From the cell containing the given text, extract its center point as (X, Y) coordinate. 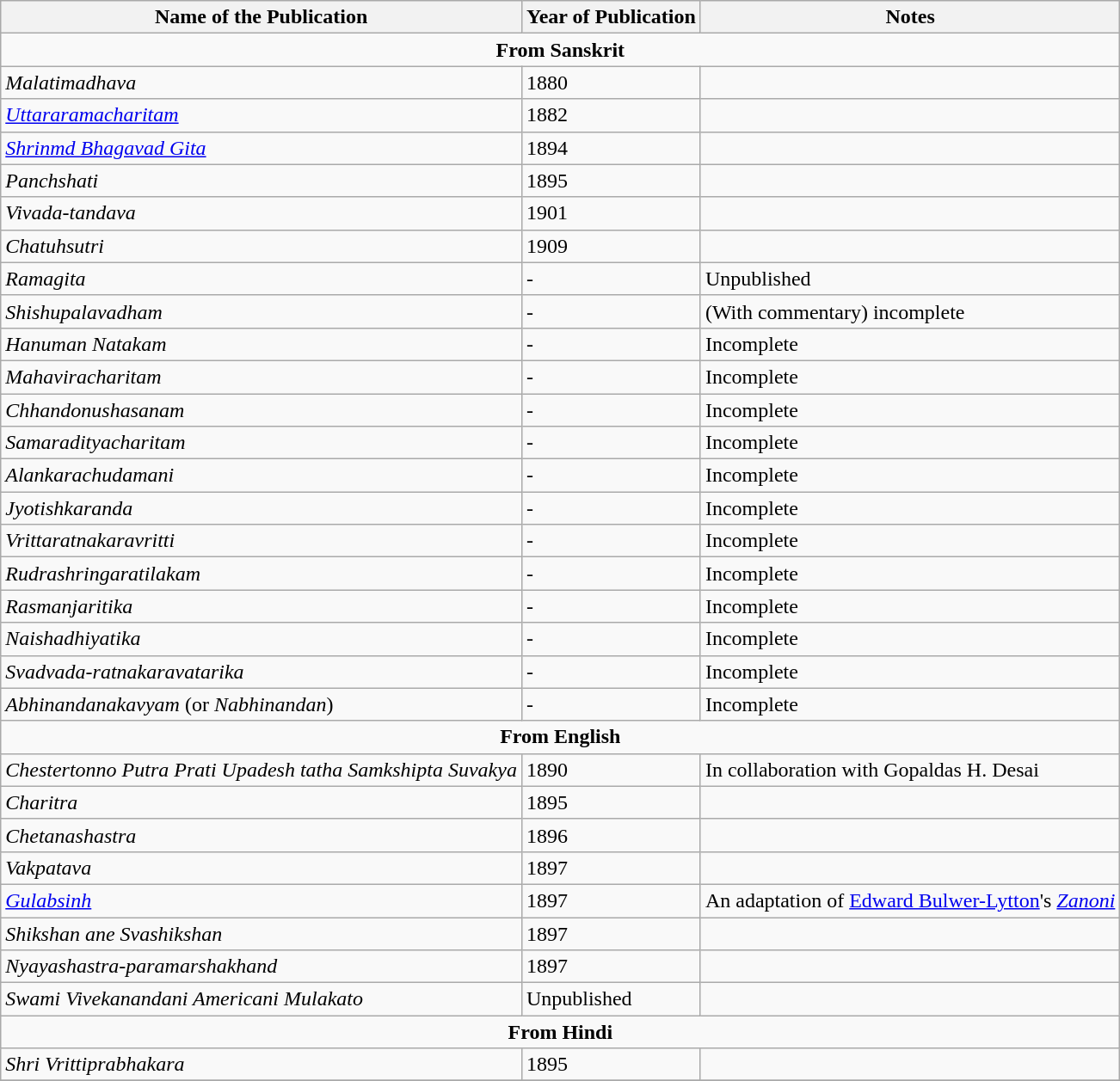
1909 (611, 246)
Vakpatava (262, 868)
Notes (910, 17)
Shishupalavadham (262, 311)
1890 (611, 770)
Jyotishkaranda (262, 508)
Svadvada-ratnakaravatarika (262, 672)
Chhandonushasanam (262, 410)
Shri Vrittiprabhakara (262, 1065)
Shrinmd Bhagavad Gita (262, 148)
Vrittaratnakaravritti (262, 541)
An adaptation of Edward Bulwer-Lytton's Zanoni (910, 900)
From Sanskrit (561, 50)
1894 (611, 148)
Panchshati (262, 181)
Charitra (262, 802)
Rudrashringaratilakam (262, 574)
Rasmanjaritika (262, 606)
Shikshan ane Svashikshan (262, 933)
(With commentary) incomplete (910, 311)
Chetanashastra (262, 835)
Swami Vivekanandani Americani Mulakato (262, 999)
Ramagita (262, 279)
Mahaviracharitam (262, 377)
Samaradityacharitam (262, 443)
In collaboration with Gopaldas H. Desai (910, 770)
Hanuman Natakam (262, 344)
Vivada-tandava (262, 213)
Malatimadhava (262, 83)
1880 (611, 83)
Chatuhsutri (262, 246)
From Hindi (561, 1032)
1896 (611, 835)
Alankarachudamani (262, 476)
Abhinandanakavyam (or Nabhinandan) (262, 704)
From English (561, 737)
1901 (611, 213)
Nyayashastra-paramarshakhand (262, 967)
1882 (611, 115)
Chestertonno Putra Prati Upadesh tatha Samkshipta Suvakya (262, 770)
Naishadhiyatika (262, 639)
Name of the Publication (262, 17)
Uttararamacharitam (262, 115)
Year of Publication (611, 17)
Gulabsinh (262, 900)
